Identify which cell holds the provided text, then report its [X, Y] central coordinate. 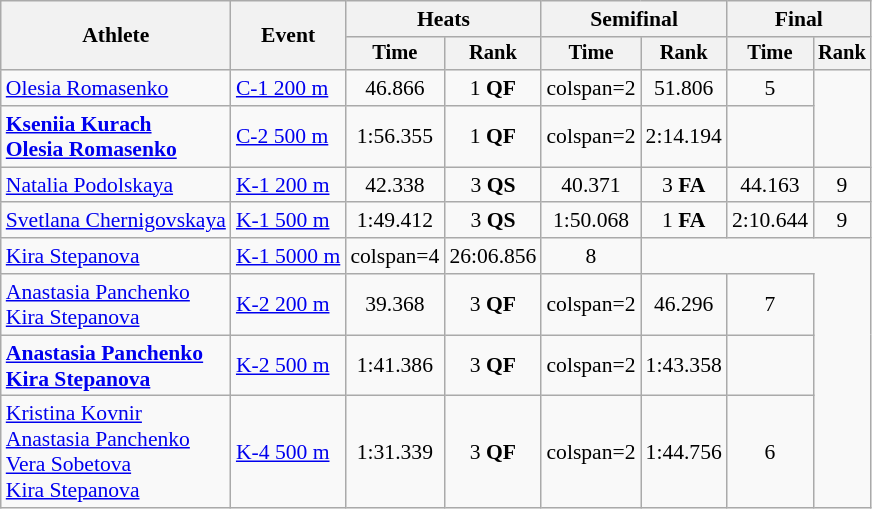
1:31.339 [394, 452]
6 [770, 452]
Kristina KovnirAnastasia PanchenkoVera SobetovaKira Stepanova [116, 452]
1 FA [684, 221]
Athlete [116, 36]
K-2 200 m [288, 304]
1:49.412 [394, 221]
46.866 [394, 88]
Kseniia KurachOlesia Romasenko [116, 136]
1:43.358 [684, 366]
Kira Stepanova [116, 256]
K-2 500 m [288, 366]
46.296 [684, 304]
Heats [443, 19]
colspan=4 [394, 256]
K-1 500 m [288, 221]
K-1 5000 m [288, 256]
Final [799, 19]
C-2 500 m [288, 136]
Svetlana Chernigovskaya [116, 221]
5 [770, 88]
1:41.386 [394, 366]
K-1 200 m [288, 185]
51.806 [684, 88]
26:06.856 [492, 256]
7 [770, 304]
42.338 [394, 185]
Olesia Romasenko [116, 88]
8 [590, 256]
1:50.068 [590, 221]
K-4 500 m [288, 452]
Event [288, 36]
3 FA [684, 185]
Natalia Podolskaya [116, 185]
39.368 [394, 304]
40.371 [590, 185]
1:44.756 [684, 452]
2:10.644 [770, 221]
44.163 [770, 185]
1:56.355 [394, 136]
C-1 200 m [288, 88]
Semifinal [634, 19]
2:14.194 [684, 136]
